Determine the [X, Y] coordinate at the center of the cell enclosing the given text.  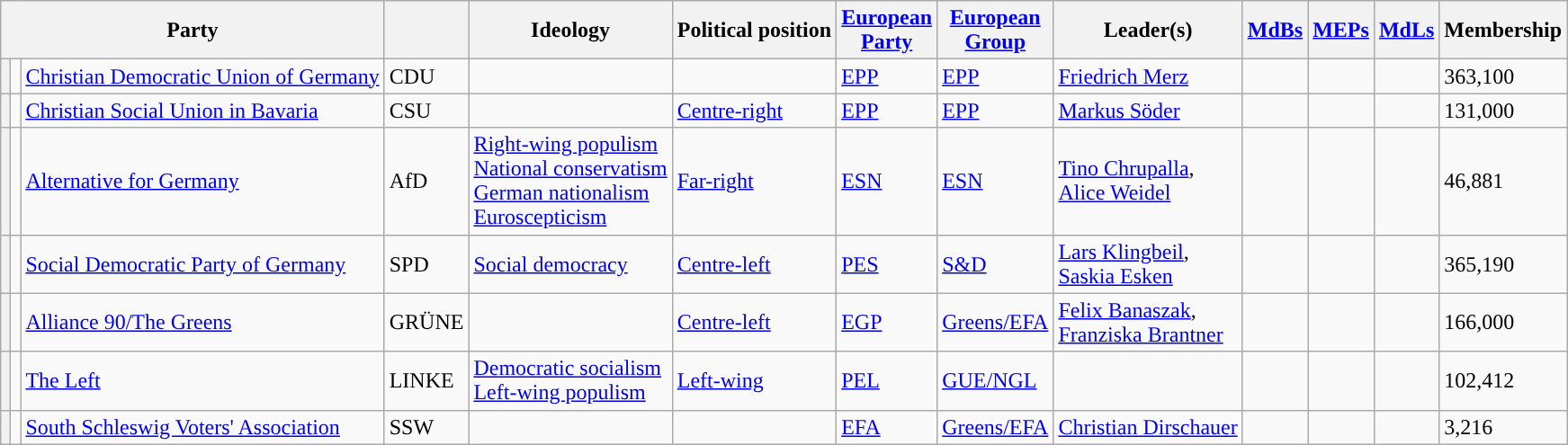
131,000 [1503, 111]
Social Democratic Party of Germany [202, 264]
Christian Dirschauer [1148, 427]
166,000 [1503, 322]
Political position [754, 31]
Tino Chrupalla,Alice Weidel [1148, 182]
Left-wing [754, 381]
Alliance 90/The Greens [202, 322]
Democratic socialismLeft-wing populism [570, 381]
Christian Democratic Union of Germany [202, 76]
Friedrich Merz [1148, 76]
EGP [887, 322]
PEL [887, 381]
CSU [426, 111]
Leader(s) [1148, 31]
S&D [995, 264]
The Left [202, 381]
GRÜNE [426, 322]
MdLs [1406, 31]
365,190 [1503, 264]
Christian Social Union in Bavaria [202, 111]
LINKE [426, 381]
Party [193, 31]
South Schleswig Voters' Association [202, 427]
AfD [426, 182]
Social democracy [570, 264]
PES [887, 264]
Markus Söder [1148, 111]
3,216 [1503, 427]
102,412 [1503, 381]
46,881 [1503, 182]
SSW [426, 427]
Alternative for Germany [202, 182]
EuropeanParty [887, 31]
Centre-right [754, 111]
EFA [887, 427]
Membership [1503, 31]
MEPs [1341, 31]
363,100 [1503, 76]
Felix Banaszak,Franziska Brantner [1148, 322]
Far-right [754, 182]
Ideology [570, 31]
MdBs [1275, 31]
Lars Klingbeil,Saskia Esken [1148, 264]
EuropeanGroup [995, 31]
CDU [426, 76]
GUE/NGL [995, 381]
Right-wing populismNational conservatismGerman nationalismEuroscepticism [570, 182]
SPD [426, 264]
